Pinpoint the cell where the given text exists, returning its (x, y) midpoint coordinate. 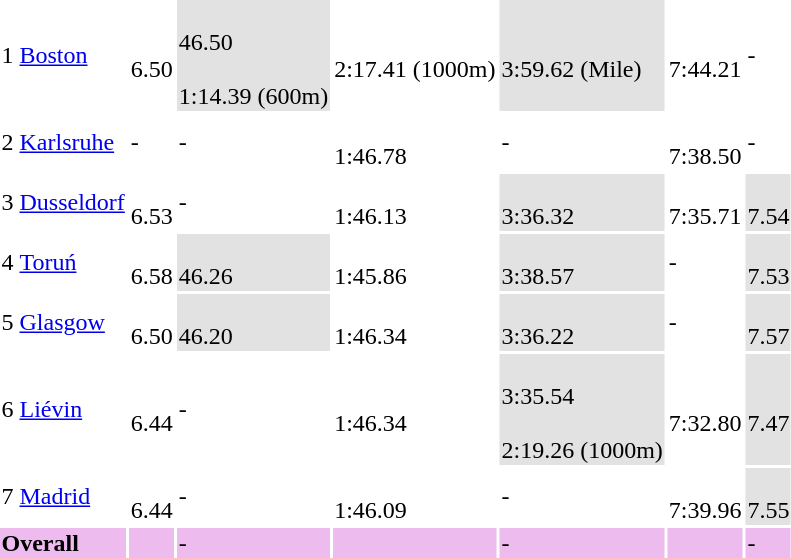
7 (8, 496)
7:38.50 (705, 142)
Glasgow (72, 322)
7.53 (768, 262)
1:46.09 (415, 496)
7:39.96 (705, 496)
Dusseldorf (72, 202)
46.501:14.39 (600m) (253, 56)
1:46.78 (415, 142)
3:35.542:19.26 (1000m) (582, 410)
3:36.22 (582, 322)
Liévin (72, 410)
2 (8, 142)
3:38.57 (582, 262)
46.26 (253, 262)
7.47 (768, 410)
Madrid (72, 496)
Boston (72, 56)
2:17.41 (1000m) (415, 56)
3:59.62 (Mile) (582, 56)
7:44.21 (705, 56)
7:32.80 (705, 410)
Karlsruhe (72, 142)
3 (8, 202)
5 (8, 322)
3:36.32 (582, 202)
Toruń (72, 262)
4 (8, 262)
7.54 (768, 202)
46.20 (253, 322)
1:46.13 (415, 202)
6 (8, 410)
Overall (63, 543)
1:45.86 (415, 262)
1 (8, 56)
7:35.71 (705, 202)
7.55 (768, 496)
6.58 (152, 262)
6.53 (152, 202)
7.57 (768, 322)
